Find where the given text appears and provide that cell's center as [X, Y] coordinate. 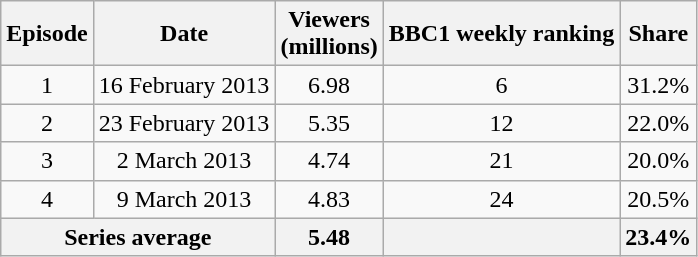
3 [47, 161]
Share [658, 34]
1 [47, 85]
31.2% [658, 85]
22.0% [658, 123]
5.48 [329, 237]
6 [501, 85]
4.83 [329, 199]
4.74 [329, 161]
5.35 [329, 123]
23.4% [658, 237]
Series average [138, 237]
BBC1 weekly ranking [501, 34]
12 [501, 123]
Viewers(millions) [329, 34]
23 February 2013 [184, 123]
20.0% [658, 161]
20.5% [658, 199]
Date [184, 34]
6.98 [329, 85]
16 February 2013 [184, 85]
4 [47, 199]
Episode [47, 34]
2 March 2013 [184, 161]
21 [501, 161]
9 March 2013 [184, 199]
24 [501, 199]
2 [47, 123]
